From the cell containing the given text, extract its center point as (X, Y) coordinate. 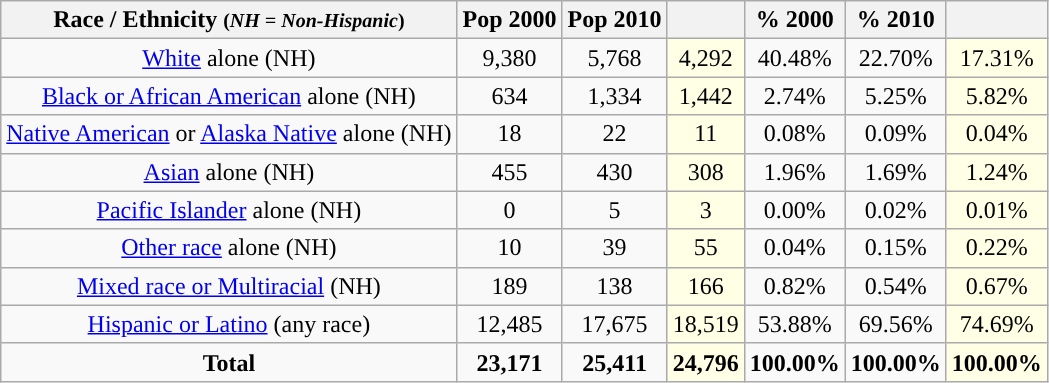
0.02% (896, 210)
53.88% (794, 324)
12,485 (510, 324)
1,334 (614, 96)
9,380 (510, 58)
40.48% (794, 58)
634 (510, 96)
10 (510, 248)
2.74% (794, 96)
17.31% (996, 58)
0.82% (794, 286)
39 (614, 248)
Mixed race or Multiracial (NH) (229, 286)
308 (706, 172)
5.25% (896, 96)
0.67% (996, 286)
24,796 (706, 362)
5,768 (614, 58)
% 2010 (896, 20)
Hispanic or Latino (any race) (229, 324)
430 (614, 172)
Native American or Alaska Native alone (NH) (229, 134)
55 (706, 248)
0.15% (896, 248)
Other race alone (NH) (229, 248)
23,171 (510, 362)
455 (510, 172)
Pop 2000 (510, 20)
25,411 (614, 362)
138 (614, 286)
0.08% (794, 134)
Total (229, 362)
3 (706, 210)
74.69% (996, 324)
18,519 (706, 324)
1.69% (896, 172)
17,675 (614, 324)
0.09% (896, 134)
1.96% (794, 172)
0.22% (996, 248)
18 (510, 134)
166 (706, 286)
189 (510, 286)
22 (614, 134)
69.56% (896, 324)
1,442 (706, 96)
4,292 (706, 58)
0.54% (896, 286)
5.82% (996, 96)
5 (614, 210)
0 (510, 210)
22.70% (896, 58)
Black or African American alone (NH) (229, 96)
0.00% (794, 210)
11 (706, 134)
Pop 2010 (614, 20)
Pacific Islander alone (NH) (229, 210)
Asian alone (NH) (229, 172)
White alone (NH) (229, 58)
1.24% (996, 172)
% 2000 (794, 20)
0.01% (996, 210)
Race / Ethnicity (NH = Non-Hispanic) (229, 20)
